Detect which cell encompasses the target text, then output its (X, Y) center coordinate. 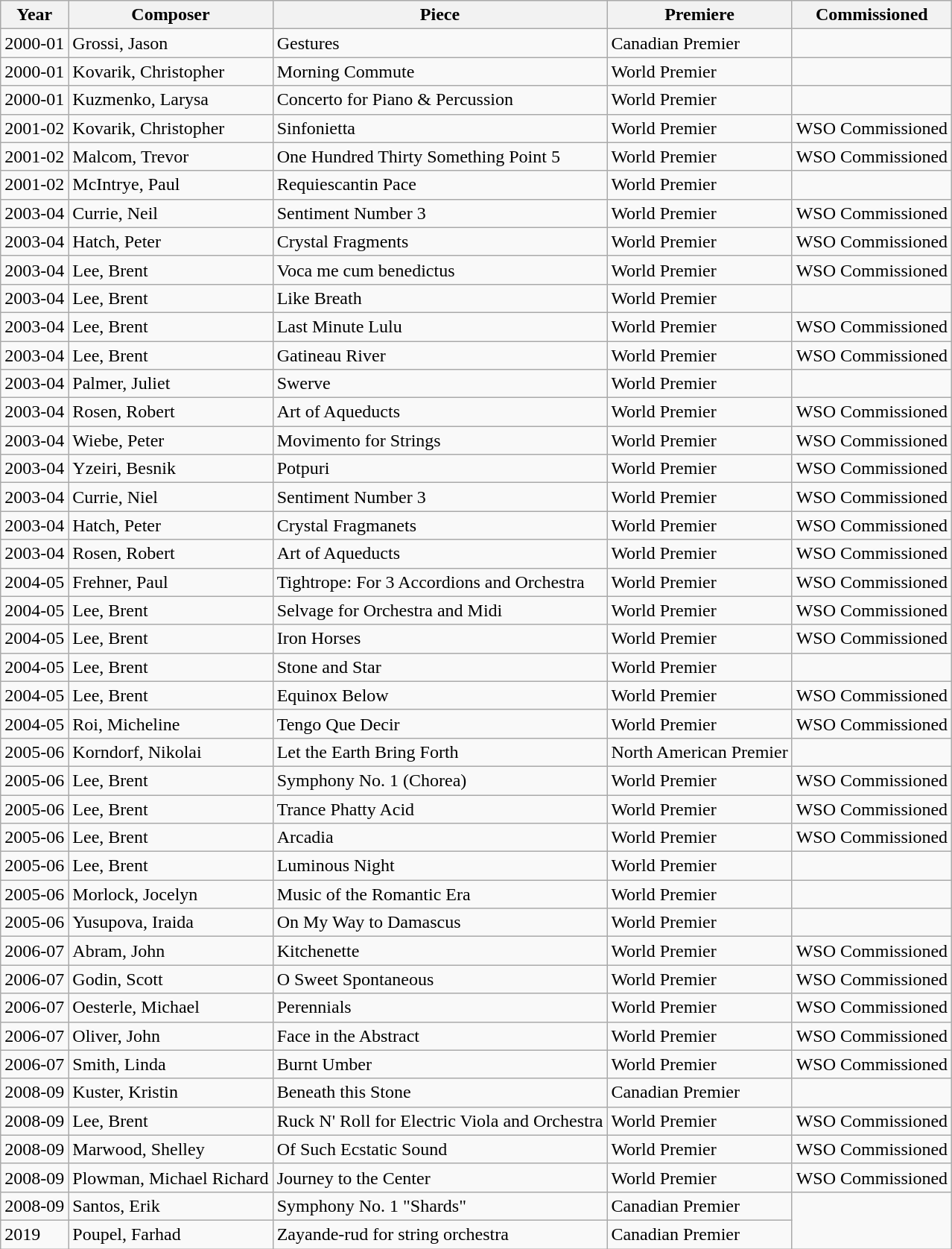
Perennials (439, 1008)
Tightrope: For 3 Accordions and Orchestra (439, 582)
Marwood, Shelley (171, 1149)
Beneath this Stone (439, 1093)
Symphony No. 1 (Chorea) (439, 780)
Sinfonietta (439, 128)
Crystal Fragmanets (439, 525)
Of Such Ecstatic Sound (439, 1149)
Zayande-rud for string orchestra (439, 1234)
Premiere (699, 15)
McIntrye, Paul (171, 185)
Abram, John (171, 951)
Frehner, Paul (171, 582)
Gestures (439, 43)
Grossi, Jason (171, 43)
North American Premier (699, 752)
Iron Horses (439, 639)
Tengo Que Decir (439, 724)
Journey to the Center (439, 1177)
Last Minute Lulu (439, 326)
Currie, Neil (171, 213)
Palmer, Juliet (171, 384)
Music of the Romantic Era (439, 894)
Gatineau River (439, 355)
Face in the Abstract (439, 1036)
2019 (34, 1234)
Oliver, John (171, 1036)
Equinox Below (439, 695)
Godin, Scott (171, 979)
Yusupova, Iraida (171, 923)
Year (34, 15)
Wiebe, Peter (171, 440)
Movimento for Strings (439, 440)
Poupel, Farhad (171, 1234)
Composer (171, 15)
Currie, Niel (171, 497)
Symphony No. 1 "Shards" (439, 1206)
Yzeiri, Besnik (171, 469)
Malcom, Trevor (171, 156)
Arcadia (439, 838)
Smith, Linda (171, 1064)
Concerto for Piano & Percussion (439, 100)
Burnt Umber (439, 1064)
Luminous Night (439, 866)
Stone and Star (439, 667)
Crystal Fragments (439, 241)
Santos, Erik (171, 1206)
Trance Phatty Acid (439, 809)
Piece (439, 15)
Swerve (439, 384)
Voca me cum benedictus (439, 270)
Kitchenette (439, 951)
Selvage for Orchestra and Midi (439, 610)
Roi, Micheline (171, 724)
Like Breath (439, 298)
Commissioned (872, 15)
Morning Commute (439, 72)
Morlock, Jocelyn (171, 894)
Kuzmenko, Larysa (171, 100)
O Sweet Spontaneous (439, 979)
Korndorf, Nikolai (171, 752)
Kuster, Kristin (171, 1093)
One Hundred Thirty Something Point 5 (439, 156)
Let the Earth Bring Forth (439, 752)
Requiescantin Pace (439, 185)
Ruck N' Roll for Electric Viola and Orchestra (439, 1121)
Oesterle, Michael (171, 1008)
Plowman, Michael Richard (171, 1177)
Potpuri (439, 469)
On My Way to Damascus (439, 923)
